Determine the [X, Y] coordinate at the center of the cell enclosing the given text.  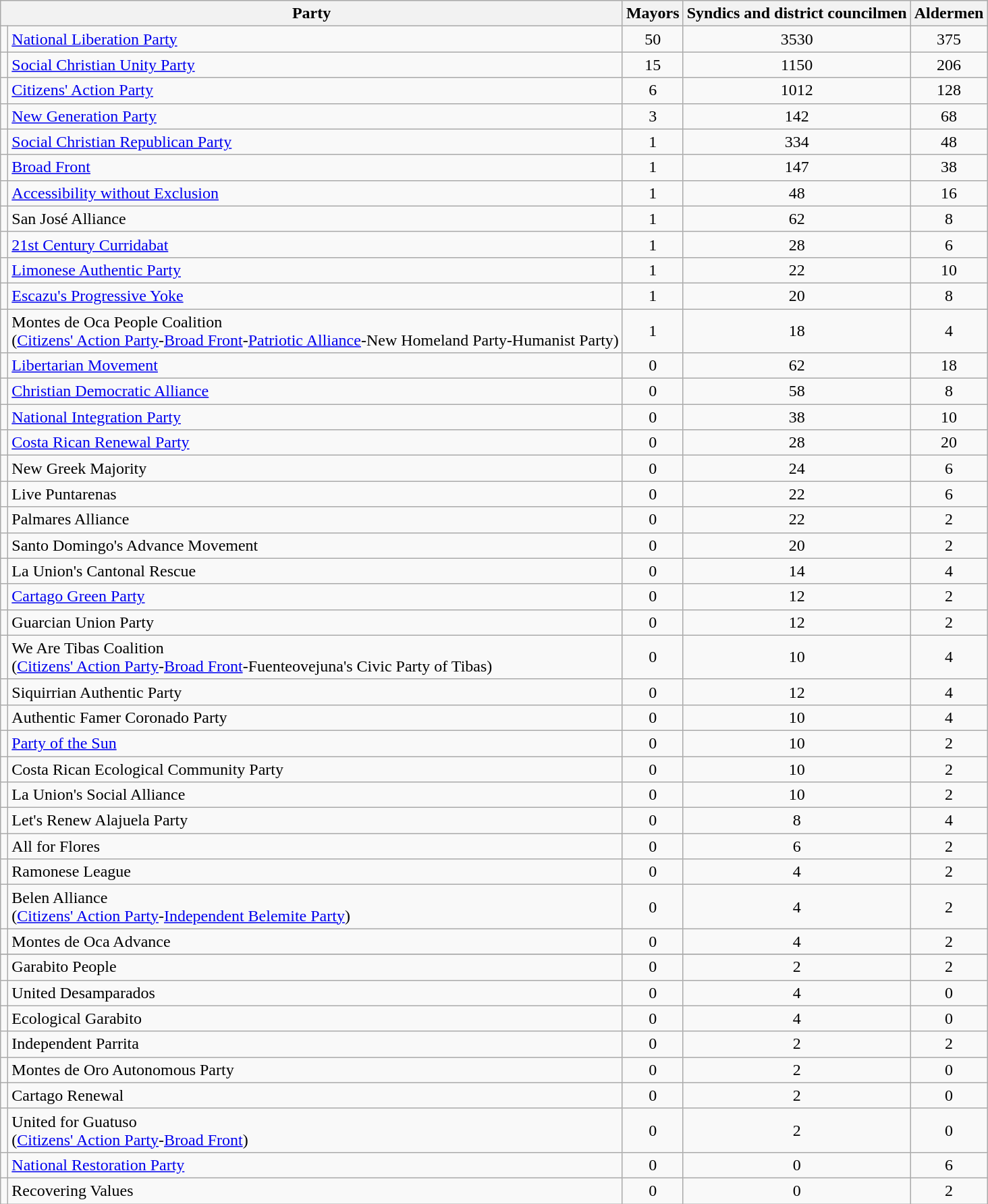
La Union's Social Alliance [316, 795]
Montes de Oro Autonomous Party [316, 1070]
Libertarian Movement [316, 366]
Aldermen [949, 13]
Guarcian Union Party [316, 622]
Cartago Green Party [316, 597]
San José Alliance [316, 219]
United Desamparados [316, 993]
National Restoration Party [316, 1165]
Costa Rican Renewal Party [316, 443]
New Generation Party [316, 116]
Accessibility without Exclusion [316, 193]
Party of the Sun [316, 743]
206 [949, 65]
Cartago Renewal [316, 1095]
La Union's Cantonal Rescue [316, 571]
68 [949, 116]
Social Christian Republican Party [316, 142]
1012 [796, 90]
Authentic Famer Coronado Party [316, 717]
United for Guatuso (Citizens' Action Party-Broad Front) [316, 1130]
National Integration Party [316, 417]
147 [796, 167]
Syndics and district councilmen [796, 13]
We Are Tibas Coalition (Citizens' Action Party-Broad Front-Fuenteovejuna's Civic Party of Tibas) [316, 657]
Broad Front [316, 167]
Live Puntarenas [316, 494]
All for Flores [316, 846]
Party [312, 13]
21st Century Curridabat [316, 244]
334 [796, 142]
Recovering Values [316, 1191]
Ecological Garabito [316, 1018]
Mayors [653, 13]
58 [796, 391]
Montes de Oca People Coalition (Citizens' Action Party-Broad Front-Patriotic Alliance-New Homeland Party-Humanist Party) [316, 331]
Escazu's Progressive Yoke [316, 296]
15 [653, 65]
Ramonese League [316, 872]
14 [796, 571]
50 [653, 39]
375 [949, 39]
Citizens' Action Party [316, 90]
Christian Democratic Alliance [316, 391]
National Liberation Party [316, 39]
16 [949, 193]
Garabito People [316, 967]
Let's Renew Alajuela Party [316, 821]
Independent Parrita [316, 1044]
1150 [796, 65]
Santo Domingo's Advance Movement [316, 545]
Costa Rican Ecological Community Party [316, 769]
Limonese Authentic Party [316, 270]
128 [949, 90]
142 [796, 116]
3 [653, 116]
24 [796, 468]
New Greek Majority [316, 468]
Palmares Alliance [316, 520]
Social Christian Unity Party [316, 65]
3530 [796, 39]
Belen Alliance (Citizens' Action Party-Independent Belemite Party) [316, 907]
Siquirrian Authentic Party [316, 692]
Montes de Oca Advance [316, 941]
